Capture the cell that displays the provided text and extract its (X, Y) central coordinate. 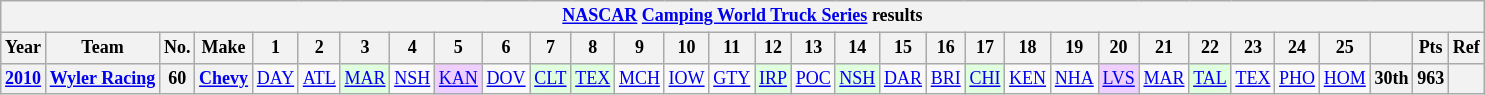
23 (1253, 48)
4 (412, 48)
963 (1431, 78)
7 (550, 48)
11 (732, 48)
60 (178, 78)
9 (640, 48)
ATL (319, 78)
MCH (640, 78)
3 (365, 48)
15 (904, 48)
Wyler Racing (102, 78)
18 (1028, 48)
KAN (459, 78)
21 (1164, 48)
No. (178, 48)
HOM (1344, 78)
24 (1298, 48)
2 (319, 48)
GTY (732, 78)
CLT (550, 78)
14 (858, 48)
Pts (1431, 48)
16 (946, 48)
LVS (1118, 78)
19 (1074, 48)
10 (686, 48)
DAR (904, 78)
TAL (1210, 78)
Ref (1466, 48)
22 (1210, 48)
Year (24, 48)
8 (593, 48)
KEN (1028, 78)
13 (813, 48)
NASCAR Camping World Truck Series results (742, 16)
5 (459, 48)
BRI (946, 78)
25 (1344, 48)
PHO (1298, 78)
20 (1118, 48)
30th (1392, 78)
6 (506, 48)
Make (224, 48)
CHI (985, 78)
Team (102, 48)
POC (813, 78)
2010 (24, 78)
DAY (275, 78)
12 (774, 48)
1 (275, 48)
Chevy (224, 78)
IRP (774, 78)
IOW (686, 78)
NHA (1074, 78)
DOV (506, 78)
17 (985, 48)
